Return (x, y) of the center of cell containing provided text 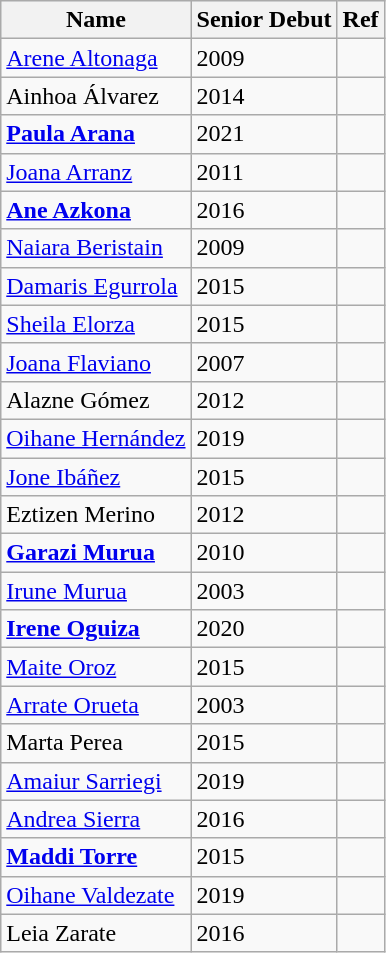
Leia Zarate (96, 933)
Amaiur Sarriegi (96, 781)
Alazne Gómez (96, 400)
Ainhoa Álvarez (96, 96)
Senior Debut (264, 20)
2007 (264, 362)
2010 (264, 553)
Paula Arana (96, 134)
Garazi Murua (96, 553)
Joana Flaviano (96, 362)
Eztizen Merino (96, 515)
Arrate Orueta (96, 705)
Jone Ibáñez (96, 477)
Irene Oguiza (96, 629)
Naiara Beristain (96, 248)
Joana Arranz (96, 172)
Damaris Egurrola (96, 286)
Oihane Valdezate (96, 895)
Marta Perea (96, 743)
Andrea Sierra (96, 819)
2021 (264, 134)
Sheila Elorza (96, 324)
Name (96, 20)
Irune Murua (96, 591)
Oihane Hernández (96, 438)
Maite Oroz (96, 667)
Ane Azkona (96, 210)
2014 (264, 96)
Ref (360, 20)
Maddi Torre (96, 857)
2020 (264, 629)
Arene Altonaga (96, 58)
2011 (264, 172)
